Detect which cell encompasses the target text, then output its (X, Y) center coordinate. 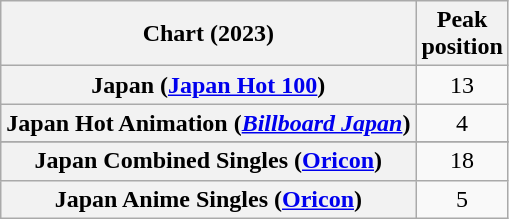
Japan Combined Singles (Oricon) (208, 161)
Japan (Japan Hot 100) (208, 85)
Chart (2023) (208, 34)
Japan Hot Animation (Billboard Japan) (208, 123)
Japan Anime Singles (Oricon) (208, 199)
4 (462, 123)
Peakposition (462, 34)
5 (462, 199)
18 (462, 161)
13 (462, 85)
